Capture the cell that displays the provided text and extract its [X, Y] central coordinate. 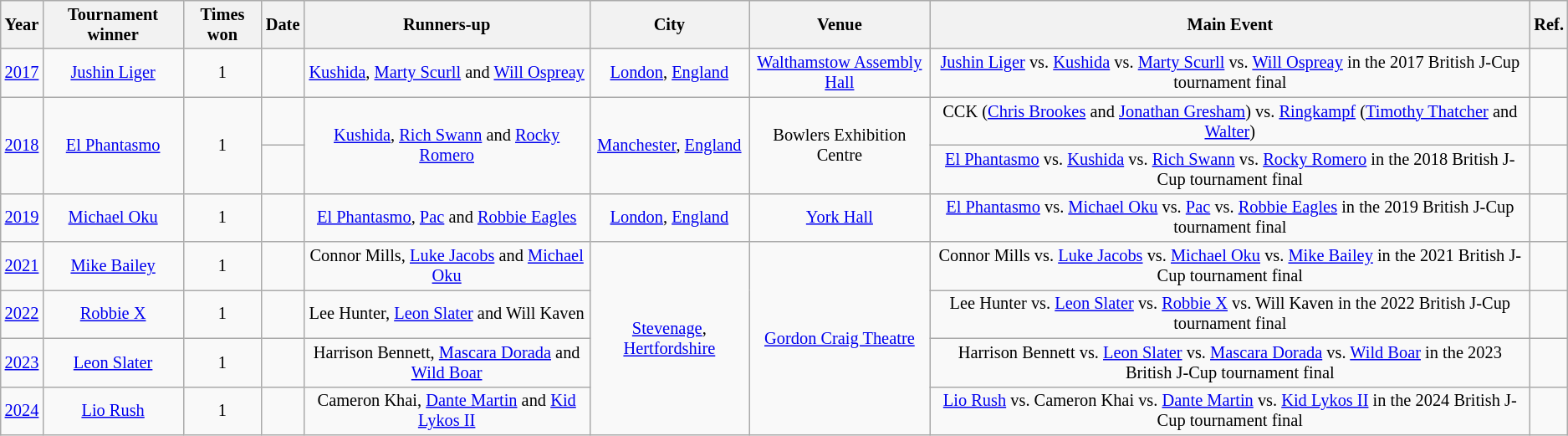
Lee Hunter, Leon Slater and Will Kaven [447, 314]
2019 [22, 218]
Cameron Khai, Dante Martin and Kid Lykos II [447, 411]
Connor Mills, Luke Jacobs and Michael Oku [447, 266]
Lio Rush vs. Cameron Khai vs. Dante Martin vs. Kid Lykos II in the 2024 British J-Cup tournament final [1229, 411]
2017 [22, 73]
2022 [22, 314]
2021 [22, 266]
Date [283, 24]
Times won [222, 24]
Kushida, Marty Scurll and Will Ospreay [447, 73]
2024 [22, 411]
El Phantasmo vs. Kushida vs. Rich Swann vs. Rocky Romero in the 2018 British J-Cup tournament final [1229, 169]
Stevenage, Hertfordshire [669, 338]
Harrison Bennett vs. Leon Slater vs. Mascara Dorada vs. Wild Boar in the 2023 British J-Cup tournament final [1229, 362]
Jushin Liger [113, 73]
Kushida, Rich Swann and Rocky Romero [447, 146]
Lio Rush [113, 411]
Bowlers Exhibition Centre [840, 146]
Connor Mills vs. Luke Jacobs vs. Michael Oku vs. Mike Bailey in the 2021 British J-Cup tournament final [1229, 266]
Robbie X [113, 314]
York Hall [840, 218]
El Phantasmo, Pac and Robbie Eagles [447, 218]
Tournament winner [113, 24]
Gordon Craig Theatre [840, 338]
Manchester, England [669, 146]
Runners-up [447, 24]
Harrison Bennett, Mascara Dorada and Wild Boar [447, 362]
City [669, 24]
El Phantasmo vs. Michael Oku vs. Pac vs. Robbie Eagles in the 2019 British J-Cup tournament final [1229, 218]
Main Event [1229, 24]
Michael Oku [113, 218]
Leon Slater [113, 362]
Jushin Liger vs. Kushida vs. Marty Scurll vs. Will Ospreay in the 2017 British J-Cup tournament final [1229, 73]
Mike Bailey [113, 266]
Year [22, 24]
2018 [22, 146]
Walthamstow Assembly Hall [840, 73]
El Phantasmo [113, 146]
CCK (Chris Brookes and Jonathan Gresham) vs. Ringkampf (Timothy Thatcher and Walter) [1229, 121]
2023 [22, 362]
Lee Hunter vs. Leon Slater vs. Robbie X vs. Will Kaven in the 2022 British J-Cup tournament final [1229, 314]
Venue [840, 24]
Ref. [1549, 24]
